Return [x, y] of the center of cell containing provided text 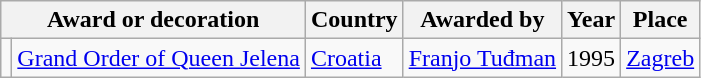
Awarded by [482, 20]
1995 [592, 58]
Franjo Tuđman [482, 58]
Grand Order of Queen Jelena [159, 58]
Croatia [354, 58]
Zagreb [660, 58]
Award or decoration [154, 20]
Place [660, 20]
Country [354, 20]
Year [592, 20]
